For the text-containing cell, return its midpoint in [X, Y] coordinate format. 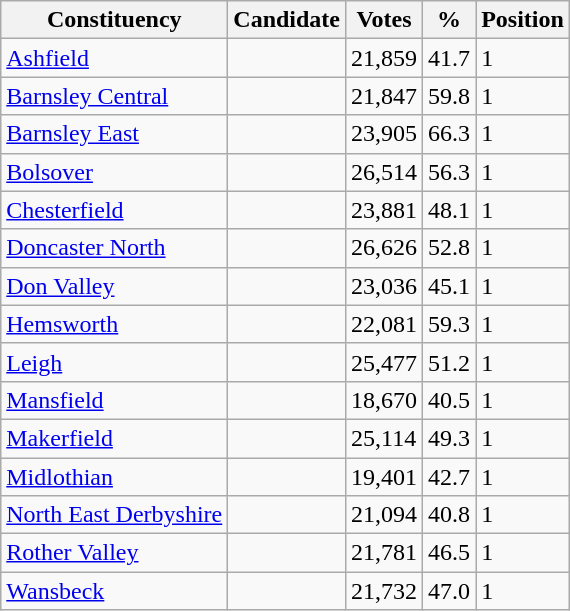
Makerfield [114, 438]
48.1 [450, 210]
Position [523, 20]
40.5 [450, 400]
Wansbeck [114, 591]
Barnsley East [114, 134]
26,626 [384, 248]
25,114 [384, 438]
Barnsley Central [114, 96]
52.8 [450, 248]
46.5 [450, 553]
Chesterfield [114, 210]
Doncaster North [114, 248]
45.1 [450, 286]
Hemsworth [114, 324]
22,081 [384, 324]
40.8 [450, 515]
59.8 [450, 96]
Leigh [114, 362]
21,732 [384, 591]
19,401 [384, 477]
47.0 [450, 591]
North East Derbyshire [114, 515]
59.3 [450, 324]
66.3 [450, 134]
23,881 [384, 210]
% [450, 20]
26,514 [384, 172]
Constituency [114, 20]
Votes [384, 20]
56.3 [450, 172]
Mansfield [114, 400]
41.7 [450, 58]
18,670 [384, 400]
Candidate [287, 20]
Midlothian [114, 477]
51.2 [450, 362]
21,094 [384, 515]
25,477 [384, 362]
Bolsover [114, 172]
23,905 [384, 134]
21,781 [384, 553]
23,036 [384, 286]
21,859 [384, 58]
42.7 [450, 477]
Ashfield [114, 58]
21,847 [384, 96]
49.3 [450, 438]
Don Valley [114, 286]
Rother Valley [114, 553]
